Output the (x, y) coordinate of the center of the cell containing the given text.  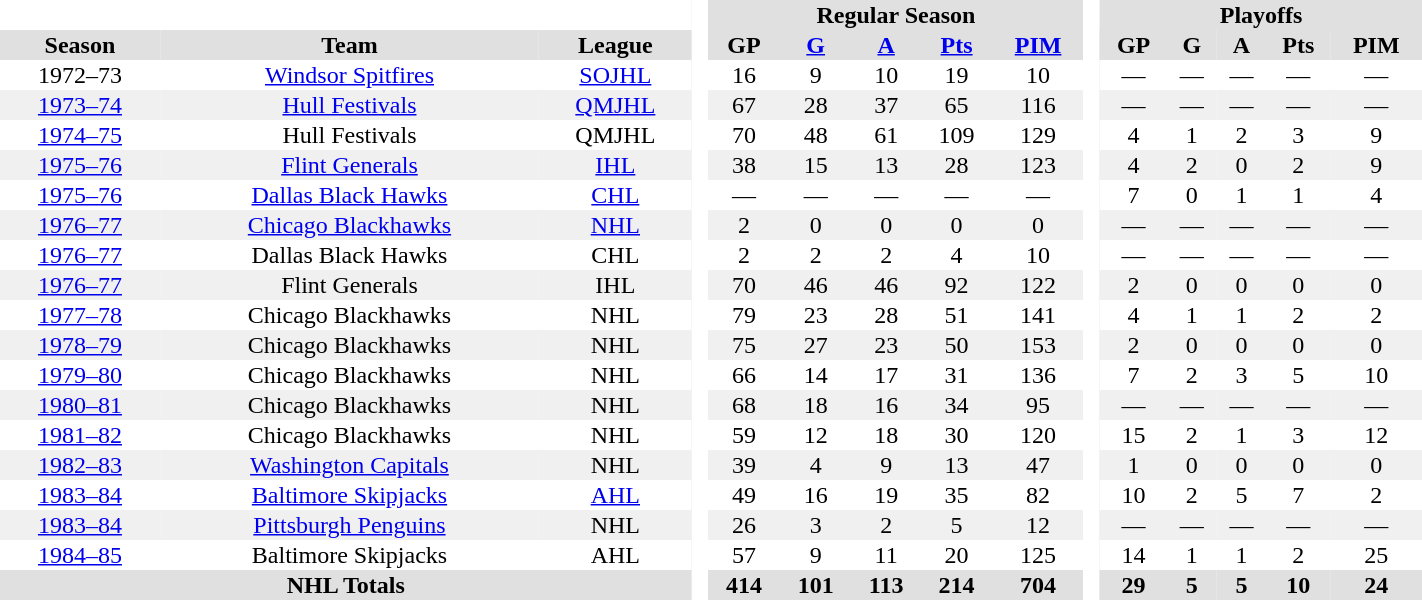
1974–75 (80, 135)
101 (816, 585)
31 (957, 375)
122 (1038, 285)
66 (744, 375)
123 (1038, 165)
39 (744, 465)
141 (1038, 315)
57 (744, 555)
Season (80, 45)
1977–78 (80, 315)
109 (957, 135)
SOJHL (616, 75)
414 (744, 585)
38 (744, 165)
1981–82 (80, 435)
Playoffs (1261, 15)
35 (957, 495)
League (616, 45)
Washington Capitals (350, 465)
1978–79 (80, 345)
68 (744, 405)
1982–83 (80, 465)
1979–80 (80, 375)
48 (816, 135)
92 (957, 285)
17 (886, 375)
125 (1038, 555)
75 (744, 345)
11 (886, 555)
1984–85 (80, 555)
129 (1038, 135)
113 (886, 585)
24 (1376, 585)
50 (957, 345)
Regular Season (896, 15)
1972–73 (80, 75)
Windsor Spitfires (350, 75)
49 (744, 495)
1973–74 (80, 105)
30 (957, 435)
47 (1038, 465)
95 (1038, 405)
67 (744, 105)
1980–81 (80, 405)
214 (957, 585)
153 (1038, 345)
25 (1376, 555)
NHL Totals (346, 585)
27 (816, 345)
704 (1038, 585)
26 (744, 525)
120 (1038, 435)
82 (1038, 495)
51 (957, 315)
Team (350, 45)
65 (957, 105)
34 (957, 405)
59 (744, 435)
116 (1038, 105)
Pittsburgh Penguins (350, 525)
61 (886, 135)
37 (886, 105)
136 (1038, 375)
79 (744, 315)
29 (1134, 585)
20 (957, 555)
